Return [X, Y] of the center of cell containing provided text 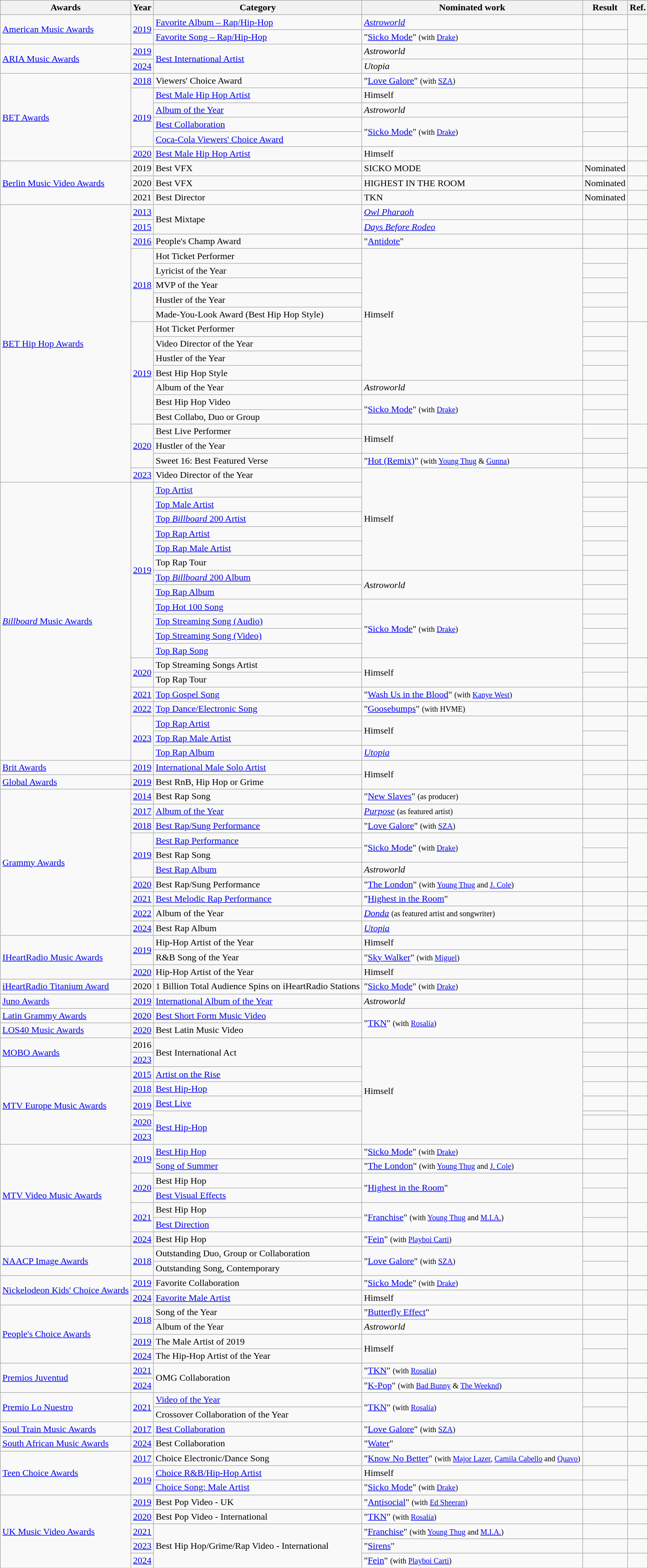
Purpose (as featured artist) [472, 811]
Top Rap Song [258, 651]
Teen Choice Awards [66, 1473]
SICKO MODE [472, 168]
Choice Song: Male Artist [258, 1487]
Sweet 16: Best Featured Verse [258, 461]
MVP of the Year [258, 285]
IHeartRadio Music Awards [66, 957]
HIGHEST IN THE ROOM [472, 183]
Best Short Form Music Video [258, 1016]
Artist on the Rise [258, 1074]
Top Hot 100 Song [258, 606]
Top Dance/Electronic Song [258, 709]
American Music Awards [66, 30]
Top Streaming Songs Artist [258, 665]
Best Collabo, Duo or Group [258, 416]
iHeartRadio Titanium Award [66, 986]
Top Artist [258, 490]
"Wash Us in the Blood" (with Kanye West) [472, 694]
Best Melodic Rap Performance [258, 899]
Top Billboard 200 Artist [258, 519]
BET Awards [66, 117]
Outstanding Duo, Group or Collaboration [258, 1254]
Brit Awards [66, 767]
Best Visual Effects [258, 1195]
Premios Juventud [66, 1378]
ARIA Music Awards [66, 59]
Choice R&B/Hip-Hop Artist [258, 1473]
Top Streaming Song (Audio) [258, 621]
1 Billion Total Audience Spins on iHeartRadio Stations [258, 986]
Best Hip Hop/Grime/Rap Video - International [258, 1546]
Nickelodeon Kids' Choice Awards [66, 1290]
South African Music Awards [66, 1444]
Best Live [258, 1103]
Best Pop Video - International [258, 1517]
Best Hip Hop Video [258, 402]
Global Awards [66, 782]
Billboard Music Awards [66, 621]
TKN [472, 198]
Top Billboard 200 Album [258, 577]
Best Pop Video - UK [258, 1502]
Latin Grammy Awards [66, 1016]
The Hip-Hop Artist of the Year [258, 1356]
Best RnB, Hip Hop or Grime [258, 782]
The Male Artist of 2019 [258, 1342]
Favorite Album – Rap/Hip-Hop [258, 22]
Ref. [638, 8]
International Male Solo Artist [258, 767]
Premio Lo Nuestro [66, 1407]
"Sirens" [472, 1546]
R&B Song of the Year [258, 957]
Choice Electronic/Dance Song [258, 1458]
Juno Awards [66, 1001]
Lyricist of the Year [258, 271]
Favorite Male Artist [258, 1297]
"Hot (Remix)" (with Young Thug & Gunna) [472, 461]
Made-You-Look Award (Best Hip Hop Style) [258, 314]
Top Streaming Song (Video) [258, 636]
Best International Act [258, 1052]
LOS40 Music Awards [66, 1030]
Crossover Collaboration of the Year [258, 1414]
Result [605, 8]
OMG Collaboration [258, 1378]
Best International Artist [258, 59]
Soul Train Music Awards [66, 1429]
Best Mixtape [258, 220]
Best Hip Hop Style [258, 373]
BET Hip Hop Awards [66, 344]
International Album of the Year [258, 1001]
Grammy Awards [66, 862]
2014 [142, 796]
People's Choice Awards [66, 1334]
Favorite Collaboration [258, 1283]
Song of the Year [258, 1312]
Owl Pharaoh [472, 212]
UK Music Video Awards [66, 1531]
"Butterfly Effect" [472, 1312]
Best Latin Music Video [258, 1030]
"Antisocial" (with Ed Sheeran) [472, 1502]
Top Male Artist [258, 504]
"New Slaves" (as producer) [472, 796]
Awards [66, 8]
Donda (as featured artist and songwriter) [472, 914]
"Know No Better" (with Major Lazer, Camila Cabello and Quavo) [472, 1458]
"K-Pop" (with Bad Bunny & The Weeknd) [472, 1385]
"Goosebumps" (with HVME) [472, 709]
Top Gospel Song [258, 694]
"Antidote" [472, 241]
Best Direction [258, 1224]
NAACP Image Awards [66, 1261]
Best Rap Performance [258, 840]
Video of the Year [258, 1400]
Best Director [258, 198]
Best Live Performer [258, 431]
Berlin Music Video Awards [66, 183]
Year [142, 8]
Coca-Cola Viewers' Choice Award [258, 139]
People's Champ Award [258, 241]
Favorite Song – Rap/Hip-Hop [258, 37]
"Sky Walker" (with Miguel) [472, 957]
MTV Europe Music Awards [66, 1105]
Category [258, 8]
MTV Video Music Awards [66, 1195]
MOBO Awards [66, 1052]
Viewers' Choice Award [258, 81]
Nominated work [472, 8]
Song of Summer [258, 1166]
"Water" [472, 1444]
Days Before Rodeo [472, 227]
Outstanding Song, Contemporary [258, 1268]
2013 [142, 212]
